Identify which cell holds the provided text, then report its (x, y) central coordinate. 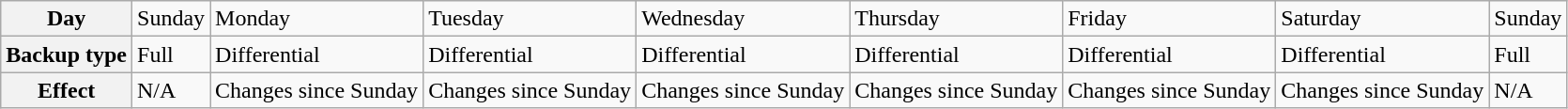
Monday (317, 19)
Thursday (956, 19)
Day (67, 19)
Backup type (67, 54)
Tuesday (530, 19)
Effect (67, 90)
Friday (1170, 19)
Wednesday (744, 19)
Saturday (1382, 19)
